Pinpoint the cell where the given text exists, returning its (X, Y) midpoint coordinate. 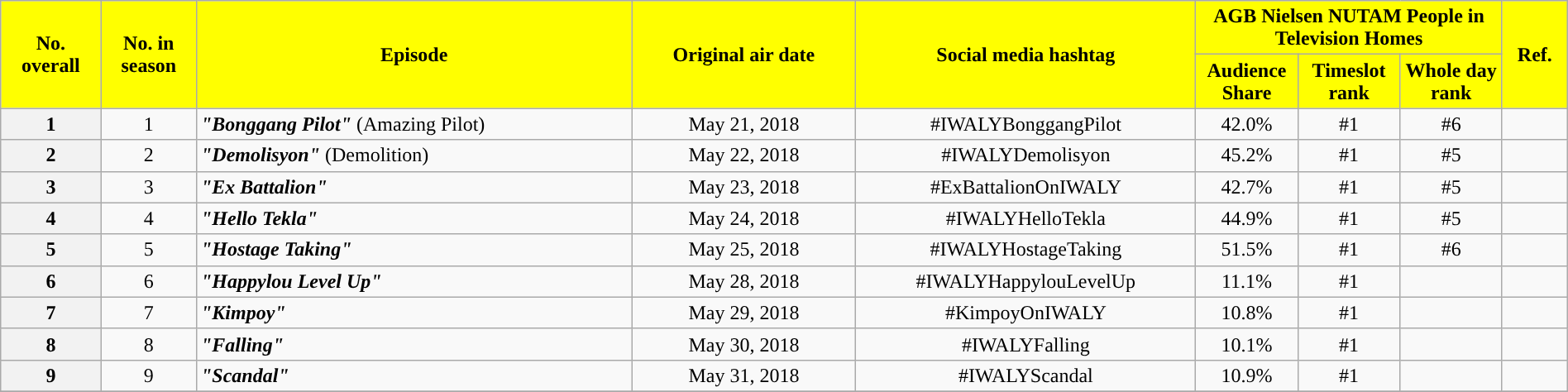
May 30, 2018 (744, 344)
42.0% (1247, 124)
44.9% (1247, 218)
#IWALYDemolisyon (1025, 155)
May 28, 2018 (744, 281)
Audience Share (1247, 81)
May 23, 2018 (744, 187)
"Happylou Level Up" (414, 281)
Social media hashtag (1025, 55)
"Demolisyon" (Demolition) (414, 155)
#ExBattalionOnIWALY (1025, 187)
May 24, 2018 (744, 218)
#IWALYScandal (1025, 375)
#IWALYFalling (1025, 344)
#IWALYHappylouLevelUp (1025, 281)
May 29, 2018 (744, 313)
May 21, 2018 (744, 124)
51.5% (1247, 250)
Timeslotrank (1349, 81)
May 22, 2018 (744, 155)
11.1% (1247, 281)
#IWALYHelloTekla (1025, 218)
"Falling" (414, 344)
42.7% (1247, 187)
10.9% (1247, 375)
Ref. (1535, 55)
Episode (414, 55)
"Ex Battalion" (414, 187)
May 31, 2018 (744, 375)
"Hello Tekla" (414, 218)
"Kimpoy" (414, 313)
May 25, 2018 (744, 250)
10.1% (1247, 344)
10.8% (1247, 313)
Original air date (744, 55)
No. inseason (149, 55)
"Scandal" (414, 375)
45.2% (1247, 155)
"Bonggang Pilot" (Amazing Pilot) (414, 124)
No.overall (51, 55)
#IWALYBonggangPilot (1025, 124)
#IWALYHostageTaking (1025, 250)
#KimpoyOnIWALY (1025, 313)
"Hostage Taking" (414, 250)
AGB Nielsen NUTAM People in Television Homes (1350, 28)
Whole dayrank (1451, 81)
